Return the (X, Y) coordinate for the center point of the cell that contains the specified text.  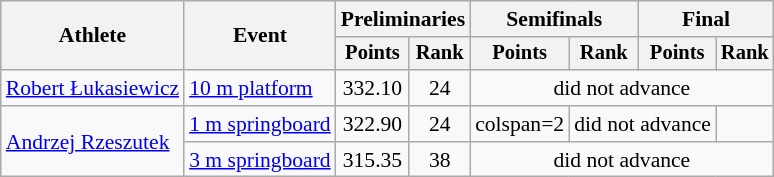
10 m platform (260, 88)
Athlete (92, 36)
322.90 (373, 124)
Preliminaries (403, 19)
332.10 (373, 88)
1 m springboard (260, 124)
colspan=2 (520, 124)
Semifinals (554, 19)
Final (706, 19)
Robert Łukasiewicz (92, 88)
Andrzej Rzeszutek (92, 142)
Event (260, 36)
